Return [X, Y] of the center of cell containing provided text 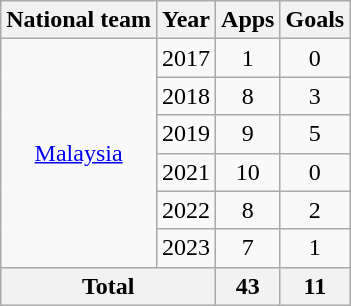
9 [248, 134]
Malaysia [79, 153]
Year [186, 20]
Total [108, 286]
11 [315, 286]
2022 [186, 210]
3 [315, 96]
10 [248, 172]
Goals [315, 20]
2019 [186, 134]
5 [315, 134]
2 [315, 210]
43 [248, 286]
2021 [186, 172]
Apps [248, 20]
2017 [186, 58]
2018 [186, 96]
7 [248, 248]
2023 [186, 248]
National team [79, 20]
